From the cell containing the given text, extract its center point as (X, Y) coordinate. 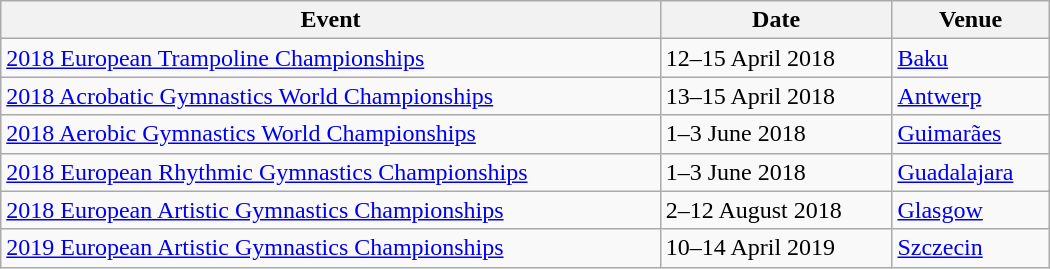
13–15 April 2018 (776, 96)
Szczecin (970, 248)
Venue (970, 20)
2018 Acrobatic Gymnastics World Championships (330, 96)
12–15 April 2018 (776, 58)
Guimarães (970, 134)
Date (776, 20)
2019 European Artistic Gymnastics Championships (330, 248)
2018 European Rhythmic Gymnastics Championships (330, 172)
2018 European Trampoline Championships (330, 58)
Guadalajara (970, 172)
2018 Aerobic Gymnastics World Championships (330, 134)
Glasgow (970, 210)
2–12 August 2018 (776, 210)
10–14 April 2019 (776, 248)
Baku (970, 58)
Antwerp (970, 96)
Event (330, 20)
2018 European Artistic Gymnastics Championships (330, 210)
